Detect which cell encompasses the target text, then output its [x, y] center coordinate. 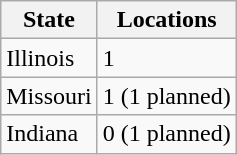
1 [166, 58]
State [49, 20]
Missouri [49, 96]
0 (1 planned) [166, 134]
Illinois [49, 58]
1 (1 planned) [166, 96]
Indiana [49, 134]
Locations [166, 20]
